Return the (X, Y) coordinate for the center point of the cell that contains the specified text.  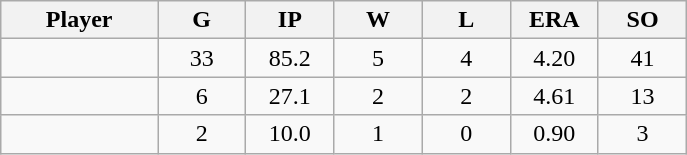
1 (378, 134)
4.61 (554, 96)
L (466, 20)
5 (378, 58)
W (378, 20)
ERA (554, 20)
10.0 (290, 134)
0 (466, 134)
3 (642, 134)
13 (642, 96)
0.90 (554, 134)
85.2 (290, 58)
33 (202, 58)
Player (80, 20)
IP (290, 20)
6 (202, 96)
4 (466, 58)
G (202, 20)
41 (642, 58)
SO (642, 20)
4.20 (554, 58)
27.1 (290, 96)
